Capture the cell that displays the provided text and extract its (X, Y) central coordinate. 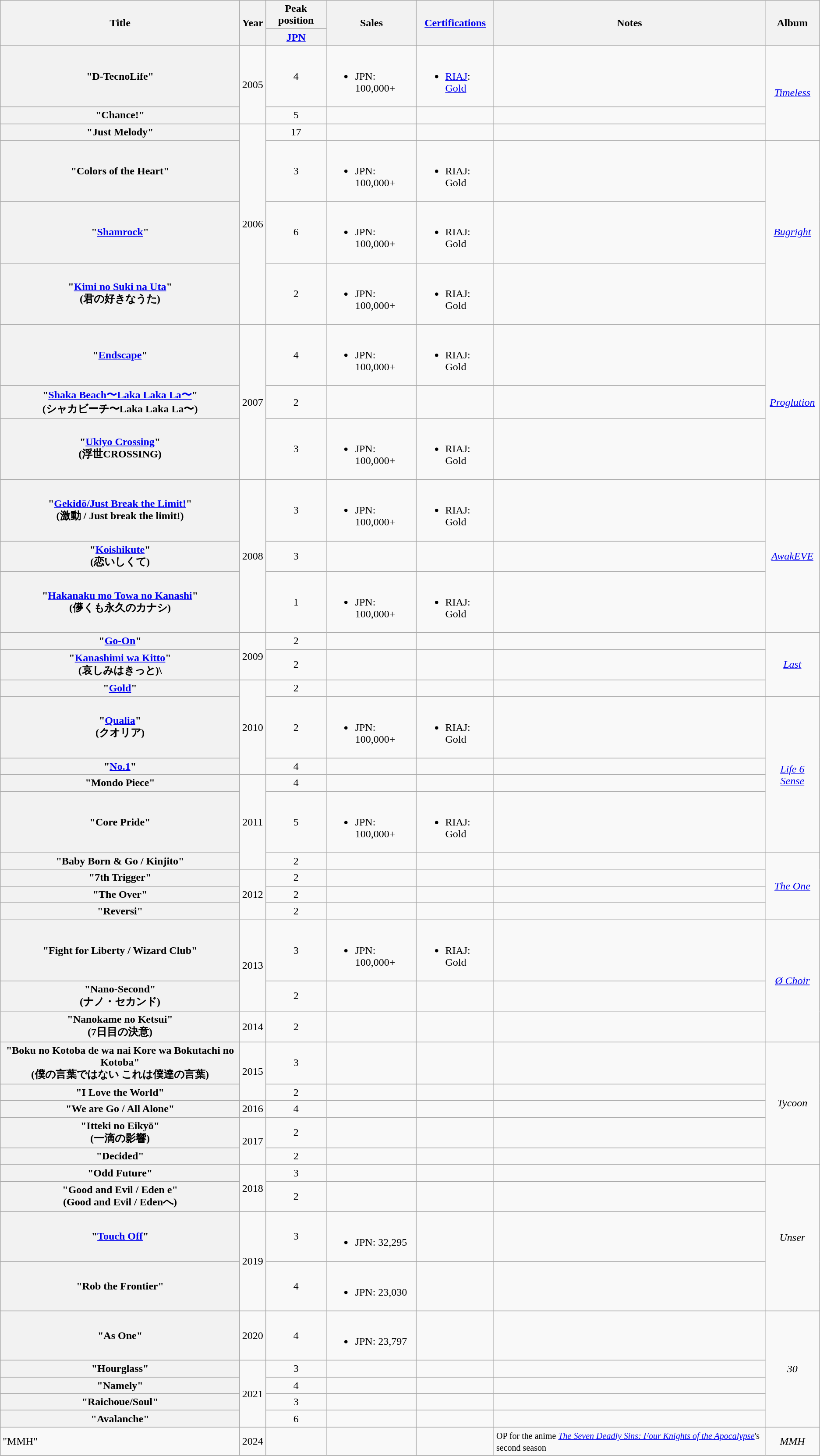
2009 (252, 656)
"Chance!" (120, 115)
2021 (252, 1394)
Title (120, 23)
The One (792, 886)
Sales (371, 23)
"Just Melody" (120, 132)
"We are Go / All Alone" (120, 1109)
JPN (296, 37)
Tycoon (792, 1103)
"D-TecnoLife" (120, 76)
Proglution (792, 402)
"Koishikute" (恋いしくて) (120, 556)
Year (252, 23)
JPN: 23,030 (371, 1286)
JPN: 32,295 (371, 1236)
2020 (252, 1336)
"Gold" (120, 688)
2006 (252, 224)
"Gekidō/Just Break the Limit!" (激動 / Just break the limit!) (120, 510)
"Kimi no Suki na Uta" (君の好きなうた) (120, 294)
Peak position (296, 15)
2012 (252, 894)
"Boku no Kotoba de wa nai Kore wa Bokutachi no Kotoba" (僕の言葉ではない これは僕達の言葉) (120, 1063)
Life 6 Sense (792, 775)
"Mondo Piece" (120, 783)
Bugright (792, 232)
"Decided" (120, 1156)
"Baby Born & Go / Kinjito" (120, 861)
2013 (252, 965)
"Ukiyo Crossing" (浮世CROSSING) (120, 449)
"No.1" (120, 766)
2024 (252, 1442)
"Shaka Beach〜Laka Laka La〜" (シャカビーチ〜Laka Laka La〜) (120, 402)
"Nanokame no Ketsui" (7日目の決意) (120, 1027)
"Kanashimi wa Kitto" (哀しみはきっと)\ (120, 665)
2019 (252, 1261)
JPN: 23,797 (371, 1336)
Album (792, 23)
"Core Pride" (120, 822)
"Namely" (120, 1385)
"Nano-Second" (ナノ・セカンド) (120, 996)
2011 (252, 822)
Timeless (792, 93)
2005 (252, 85)
2015 (252, 1072)
2018 (252, 1188)
"Odd Future" (120, 1173)
2008 (252, 556)
"Go-On" (120, 641)
MMH (792, 1442)
"MMH" (120, 1442)
2010 (252, 727)
2007 (252, 402)
Certifications (456, 23)
"As One" (120, 1336)
30 (792, 1369)
"Avalanche" (120, 1419)
"Raichoue/Soul" (120, 1402)
OP for the anime The Seven Deadly Sins: Four Knights of the Apocalypse's second season (630, 1442)
"Endscape" (120, 355)
"Itteki no Eikyō" (一滴の影響) (120, 1133)
"Shamrock" (120, 232)
"Hakanaku mo Towa no Kanashi" (儚くも永久のカナシ) (120, 602)
Unser (792, 1238)
"Colors of the Heart" (120, 171)
Last (792, 665)
"Rob the Frontier" (120, 1286)
"The Over" (120, 894)
"7th Trigger" (120, 878)
2017 (252, 1141)
17 (296, 132)
2014 (252, 1027)
"Qualia" (クオリア) (120, 727)
"Fight for Liberty / Wizard Club" (120, 950)
Notes (630, 23)
"Touch Off" (120, 1236)
"I Love the World" (120, 1092)
"Good and Evil / Eden e"(Good and Evil / Edenへ) (120, 1197)
Ø Choir (792, 981)
2016 (252, 1109)
1 (296, 602)
"Reversi" (120, 911)
"Hourglass" (120, 1369)
AwakEVE (792, 556)
